Extract the (X, Y) coordinate from the center of the cell holding the provided text.  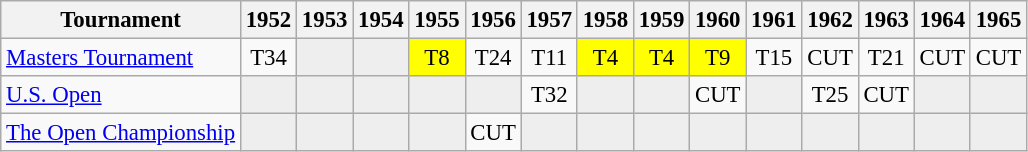
1962 (830, 20)
1953 (325, 20)
T15 (774, 58)
1961 (774, 20)
T24 (493, 58)
1964 (942, 20)
1963 (886, 20)
T21 (886, 58)
Masters Tournament (121, 58)
T11 (549, 58)
The Open Championship (121, 133)
T32 (549, 95)
U.S. Open (121, 95)
1959 (661, 20)
T25 (830, 95)
1960 (718, 20)
1955 (437, 20)
T34 (268, 58)
1956 (493, 20)
Tournament (121, 20)
T8 (437, 58)
1958 (605, 20)
1954 (381, 20)
1952 (268, 20)
1965 (998, 20)
T9 (718, 58)
1957 (549, 20)
